Capture the cell that displays the provided text and extract its (x, y) central coordinate. 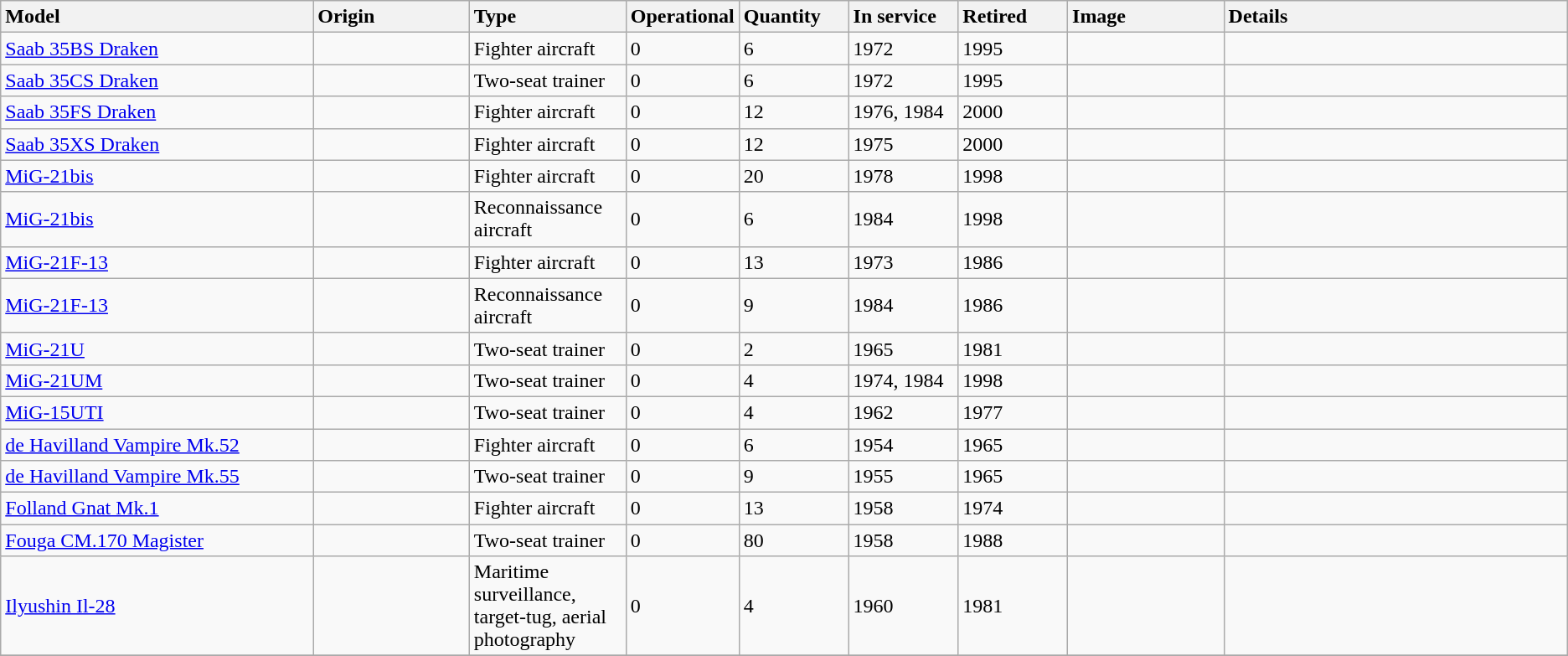
1977 (1014, 412)
In service (903, 17)
Ilyushin Il-28 (157, 607)
Saab 35FS Draken (157, 112)
Folland Gnat Mk.1 (157, 509)
1976, 1984 (903, 112)
Model (157, 17)
1974 (1014, 509)
1955 (903, 477)
Image (1146, 17)
Saab 35XS Draken (157, 144)
Quantity (794, 17)
1954 (903, 445)
Maritime surveillance, target-tug, aerial photography (548, 607)
1960 (903, 607)
Details (1395, 17)
Operational (682, 17)
1978 (903, 176)
MiG-15UTI (157, 412)
1975 (903, 144)
Saab 35BS Draken (157, 49)
20 (794, 176)
Origin (392, 17)
Type (548, 17)
Saab 35CS Draken (157, 80)
1962 (903, 412)
Fouga CM.170 Magister (157, 540)
MiG-21UM (157, 380)
2 (794, 349)
1974, 1984 (903, 380)
de Havilland Vampire Mk.52 (157, 445)
1973 (903, 262)
80 (794, 540)
de Havilland Vampire Mk.55 (157, 477)
MiG-21U (157, 349)
Retired (1014, 17)
1988 (1014, 540)
